Capture the cell that displays the provided text and extract its [X, Y] central coordinate. 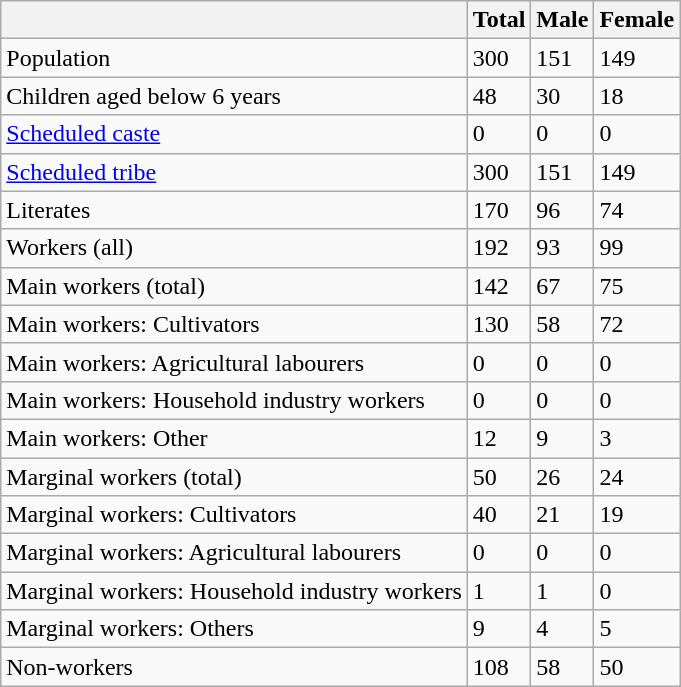
Main workers: Cultivators [234, 324]
Main workers: Other [234, 438]
Workers (all) [234, 248]
24 [637, 477]
40 [499, 515]
Male [562, 20]
Marginal workers: Agricultural labourers [234, 553]
Scheduled caste [234, 134]
99 [637, 248]
Marginal workers (total) [234, 477]
Population [234, 58]
72 [637, 324]
Non-workers [234, 667]
12 [499, 438]
Literates [234, 210]
192 [499, 248]
26 [562, 477]
93 [562, 248]
170 [499, 210]
4 [562, 629]
18 [637, 96]
Main workers: Agricultural labourers [234, 362]
96 [562, 210]
21 [562, 515]
19 [637, 515]
108 [499, 667]
Children aged below 6 years [234, 96]
Marginal workers: Others [234, 629]
Female [637, 20]
142 [499, 286]
Marginal workers: Household industry workers [234, 591]
3 [637, 438]
75 [637, 286]
Main workers (total) [234, 286]
30 [562, 96]
Main workers: Household industry workers [234, 400]
5 [637, 629]
Scheduled tribe [234, 172]
Total [499, 20]
48 [499, 96]
130 [499, 324]
67 [562, 286]
74 [637, 210]
Marginal workers: Cultivators [234, 515]
